Return (x, y) of the center of cell containing provided text 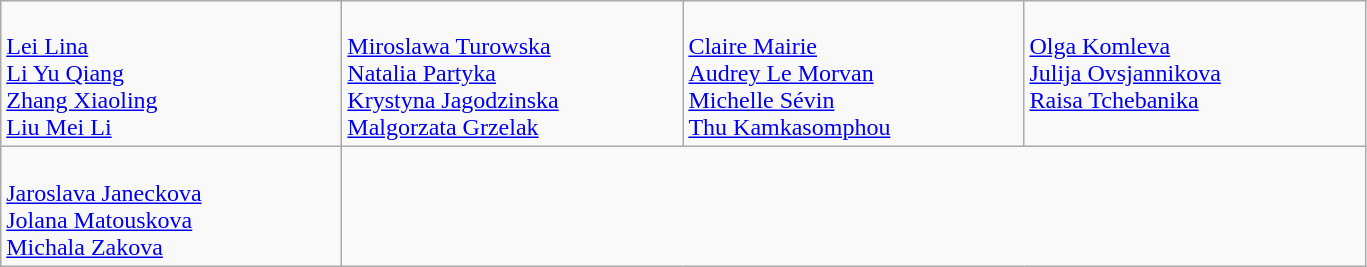
Claire MairieAudrey Le MorvanMichelle SévinThu Kamkasomphou (854, 74)
Lei LinaLi Yu QiangZhang XiaolingLiu Mei Li (172, 74)
Miroslawa TurowskaNatalia PartykaKrystyna JagodzinskaMalgorzata Grzelak (512, 74)
Jaroslava JaneckovaJolana MatouskovaMichala Zakova (172, 206)
Olga KomlevaJulija OvsjannikovaRaisa Tchebanika (1194, 74)
